Output the (X, Y) coordinate of the center of the cell containing the given text.  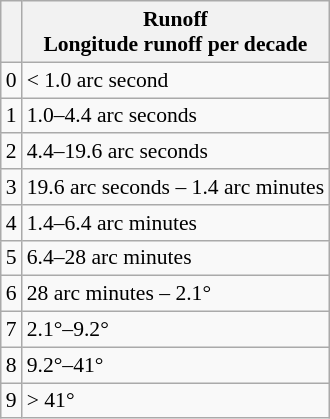
> 41° (176, 401)
9.2°–41° (176, 365)
7 (12, 330)
8 (12, 365)
1 (12, 116)
5 (12, 258)
6.4–28 arc minutes (176, 258)
28 arc minutes – 2.1° (176, 294)
19.6 arc seconds – 1.4 arc minutes (176, 187)
6 (12, 294)
4.4–19.6 arc seconds (176, 152)
RunoffLongitude runoff per decade (176, 32)
2 (12, 152)
2.1°–9.2° (176, 330)
< 1.0 arc second (176, 80)
4 (12, 223)
9 (12, 401)
1.0–4.4 arc seconds (176, 116)
1.4–6.4 arc minutes (176, 223)
3 (12, 187)
0 (12, 80)
